Find where the given text appears and provide that cell's center as (X, Y) coordinate. 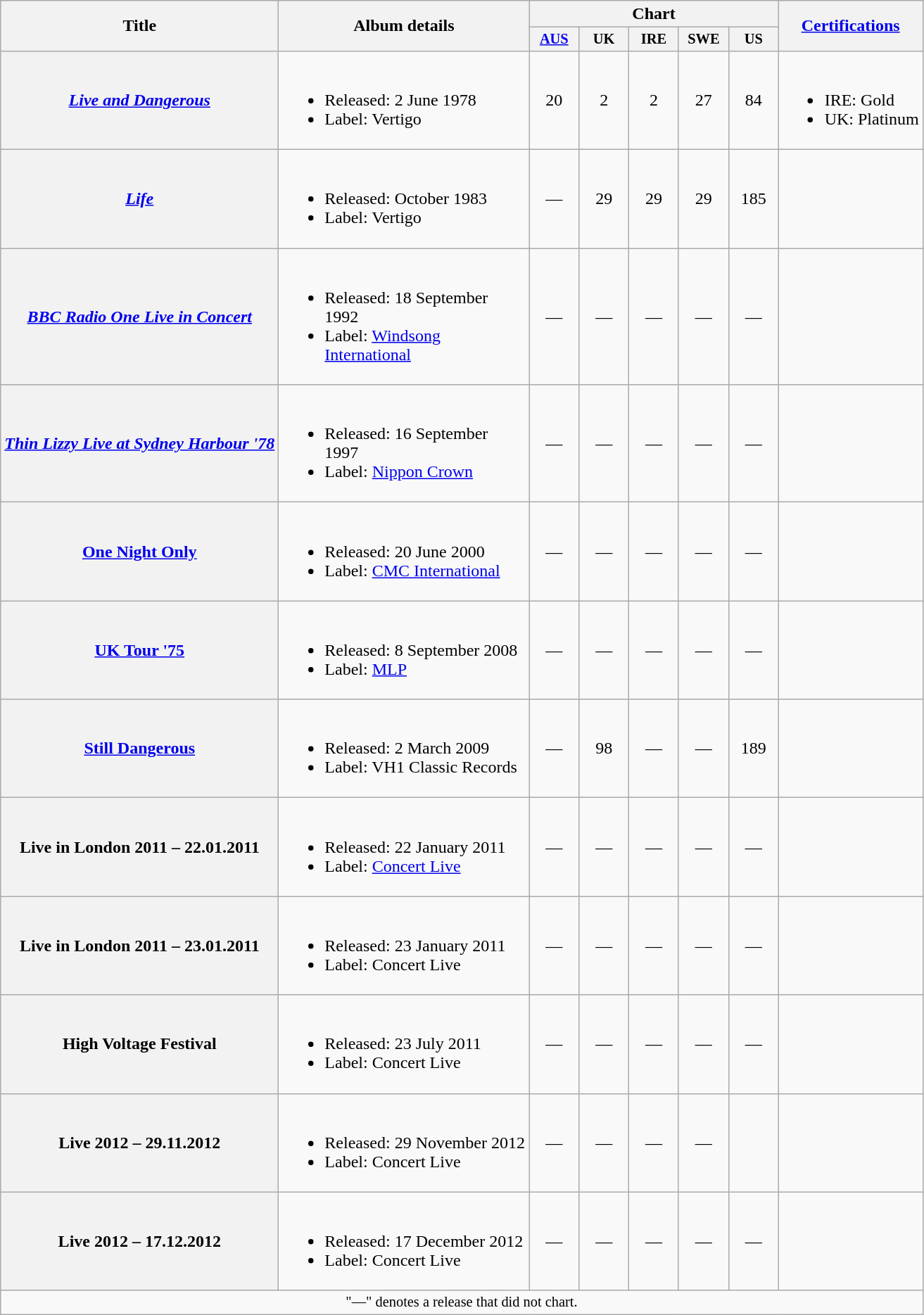
Released: 23 July 2011Label: Concert Live (404, 1044)
98 (604, 749)
Released: 22 January 2011Label: Concert Live (404, 847)
US (753, 39)
Released: 20 June 2000Label: CMC International (404, 552)
185 (753, 199)
20 (555, 100)
Released: October 1983Label: Vertigo (404, 199)
IRE: GoldUK: Platinum (850, 100)
SWE (704, 39)
Certifications (850, 26)
Live in London 2011 – 22.01.2011 (139, 847)
27 (704, 100)
Chart (654, 14)
High Voltage Festival (139, 1044)
Title (139, 26)
BBC Radio One Live in Concert (139, 317)
Thin Lizzy Live at Sydney Harbour '78 (139, 443)
Live 2012 – 17.12.2012 (139, 1241)
Live 2012 – 29.11.2012 (139, 1143)
Released: 16 September 1997Label: Nippon Crown (404, 443)
Released: 17 December 2012Label: Concert Live (404, 1241)
Released: 8 September 2008Label: MLP (404, 650)
UK Tour '75 (139, 650)
Still Dangerous (139, 749)
Released: 2 March 2009Label: VH1 Classic Records (404, 749)
Released: 2 June 1978Label: Vertigo (404, 100)
Life (139, 199)
One Night Only (139, 552)
AUS (555, 39)
Live in London 2011 – 23.01.2011 (139, 946)
Released: 18 September 1992Label: Windsong International (404, 317)
189 (753, 749)
Released: 23 January 2011Label: Concert Live (404, 946)
IRE (654, 39)
Live and Dangerous (139, 100)
84 (753, 100)
"—" denotes a release that did not chart. (462, 1302)
UK (604, 39)
Album details (404, 26)
Released: 29 November 2012Label: Concert Live (404, 1143)
